Capture the cell that displays the provided text and extract its [X, Y] central coordinate. 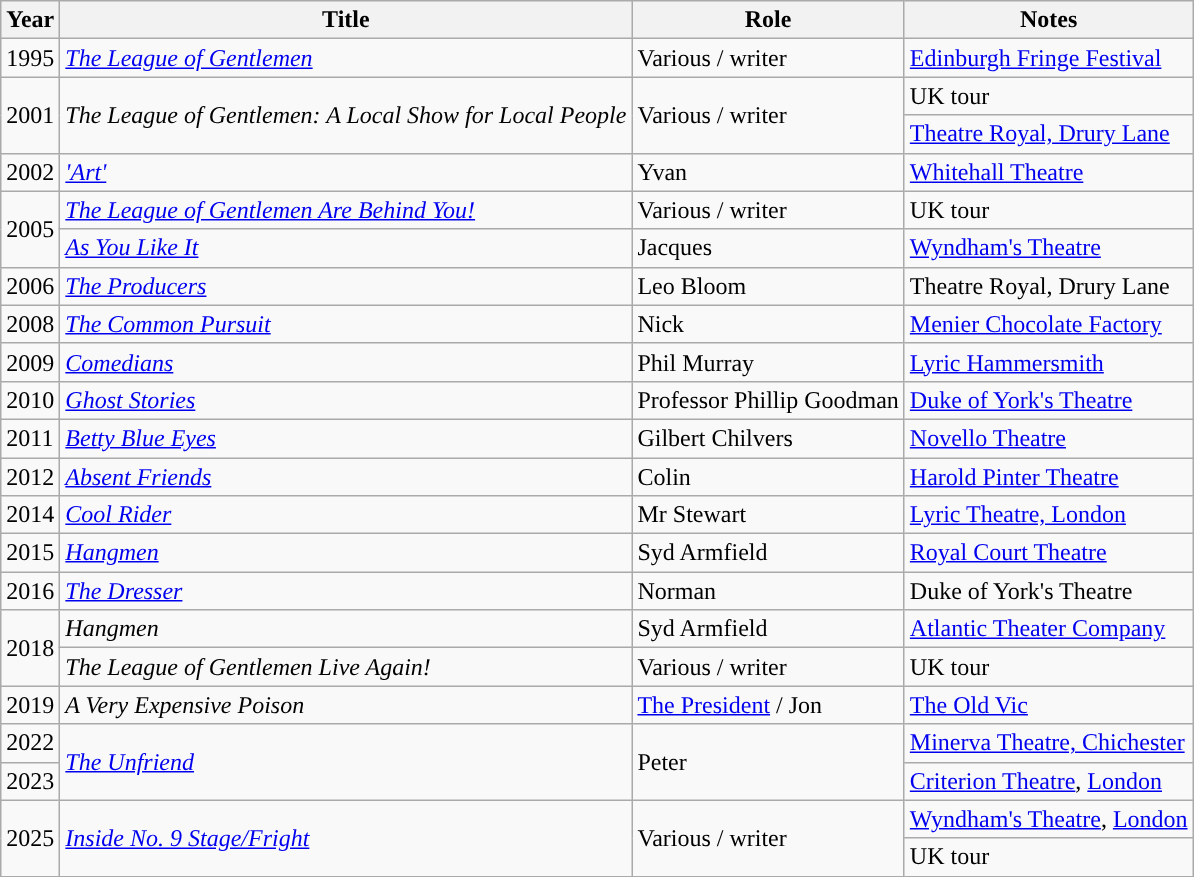
The League of Gentlemen: A Local Show for Local People [346, 115]
Mr Stewart [768, 515]
2008 [30, 324]
1995 [30, 58]
Nick [768, 324]
Edinburgh Fringe Festival [1048, 58]
Cool Rider [346, 515]
2011 [30, 438]
2005 [30, 229]
The Producers [346, 286]
Gilbert Chilvers [768, 438]
2009 [30, 362]
2001 [30, 115]
Role [768, 20]
2016 [30, 591]
Criterion Theatre, London [1048, 781]
Leo Bloom [768, 286]
2015 [30, 553]
The League of Gentlemen Are Behind You! [346, 210]
The Old Vic [1048, 705]
Ghost Stories [346, 400]
2025 [30, 838]
Wyndham's Theatre, London [1048, 819]
Colin [768, 477]
Comedians [346, 362]
Minerva Theatre, Chichester [1048, 743]
As You Like It [346, 248]
2006 [30, 286]
2012 [30, 477]
Professor Phillip Goodman [768, 400]
The League of Gentlemen Live Again! [346, 667]
Jacques [768, 248]
The Common Pursuit [346, 324]
Yvan [768, 172]
Absent Friends [346, 477]
2002 [30, 172]
Royal Court Theatre [1048, 553]
2010 [30, 400]
Norman [768, 591]
Phil Murray [768, 362]
2022 [30, 743]
Wyndham's Theatre [1048, 248]
The League of Gentlemen [346, 58]
Lyric Theatre, London [1048, 515]
2019 [30, 705]
Harold Pinter Theatre [1048, 477]
'Art' [346, 172]
The Dresser [346, 591]
A Very Expensive Poison [346, 705]
The Unfriend [346, 762]
Novello Theatre [1048, 438]
Inside No. 9 Stage/Fright [346, 838]
Peter [768, 762]
Betty Blue Eyes [346, 438]
Year [30, 20]
2014 [30, 515]
Notes [1048, 20]
2023 [30, 781]
Whitehall Theatre [1048, 172]
Lyric Hammersmith [1048, 362]
Atlantic Theater Company [1048, 629]
The President / Jon [768, 705]
2018 [30, 648]
Title [346, 20]
Menier Chocolate Factory [1048, 324]
